Locate the cell with the specified text and output its [X, Y] center coordinate. 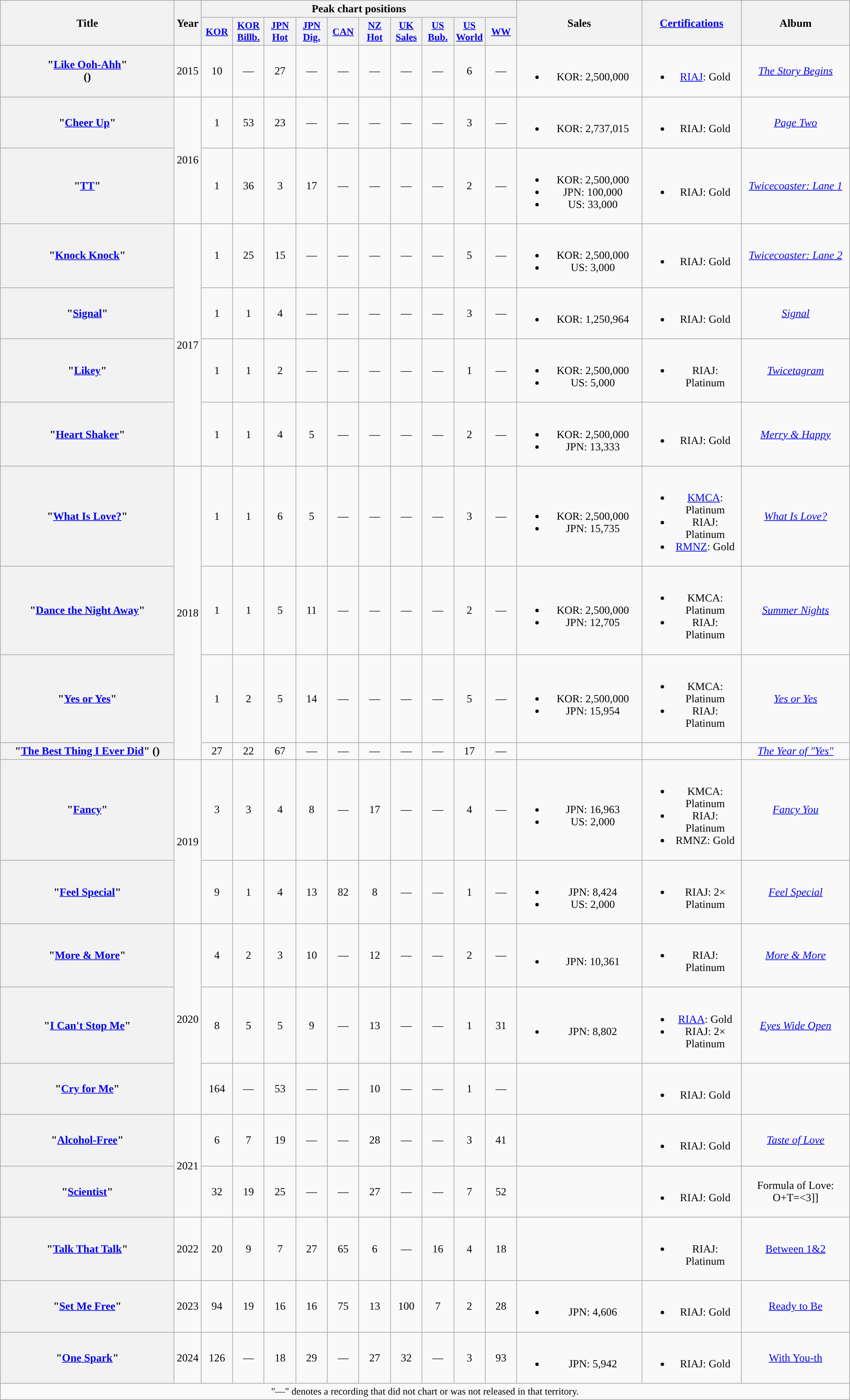
CAN [343, 32]
22 [248, 751]
29 [311, 1357]
93 [501, 1357]
"Signal" [87, 313]
"Cheer Up" [87, 123]
JPN: 5,942 [579, 1357]
"The Best Thing I Ever Did" () [87, 751]
KOR [217, 32]
JPN: 8,802 [579, 1025]
31 [501, 1025]
KOR: 2,500,000JPN: 15,954 [579, 699]
15 [280, 256]
82 [343, 892]
With You-th [796, 1357]
"Knock Knock" [87, 256]
"—" denotes a recording that did not chart or was not released in that territory. [425, 1391]
126 [217, 1357]
"Cry for Me" [87, 1089]
20 [217, 1249]
"Alcohol-Free" [87, 1140]
12 [375, 956]
The Story Begins [796, 71]
Year [188, 23]
Peak chart positions [359, 9]
"I Can't Stop Me" [87, 1025]
41 [501, 1140]
KOR: 2,500,000JPN: 15,735 [579, 516]
2024 [188, 1357]
JPN: 8,424US: 2,000 [579, 892]
Summer Nights [796, 610]
2022 [188, 1249]
"Yes or Yes" [87, 699]
2023 [188, 1306]
2017 [188, 345]
"Talk That Talk" [87, 1249]
2021 [188, 1166]
"TT" [87, 186]
KOR: 2,737,015 [579, 123]
KOR: 2,500,000US: 3,000 [579, 256]
Taste of Love [796, 1140]
Signal [796, 313]
USWorld [469, 32]
Eyes Wide Open [796, 1025]
KOR: 2,500,000US: 5,000 [579, 370]
"What Is Love?" [87, 516]
"More & More" [87, 956]
94 [217, 1306]
"One Spark" [87, 1357]
KOR: 2,500,000JPN: 12,705 [579, 610]
2018 [188, 613]
Yes or Yes [796, 699]
2016 [188, 160]
2019 [188, 842]
23 [280, 123]
More & More [796, 956]
11 [311, 610]
JPN: 4,606 [579, 1306]
JPN Dig. [311, 32]
RIAA: GoldRIAJ: 2× Platinum [692, 1025]
The Year of "Yes" [796, 751]
WW [501, 32]
Twicecoaster: Lane 2 [796, 256]
Album [796, 23]
JPN: 16,963US: 2,000 [579, 810]
Feel Special [796, 892]
Sales [579, 23]
65 [343, 1249]
52 [501, 1191]
KOR: 2,500,000 [579, 71]
164 [217, 1089]
NZHot [375, 32]
JPN: 10,361 [579, 956]
"Heart Shaker" [87, 434]
"Dance the Night Away" [87, 610]
KOR: 1,250,964 [579, 313]
KOR: 2,500,000JPN: 100,000US: 33,000 [579, 186]
Ready to Be [796, 1306]
"Feel Special" [87, 892]
US Bub. [438, 32]
Twicetagram [796, 370]
36 [248, 186]
KORBillb. [248, 32]
"Scientist" [87, 1191]
JPNHot [280, 32]
"Fancy" [87, 810]
75 [343, 1306]
Fancy You [796, 810]
Merry & Happy [796, 434]
2020 [188, 1019]
14 [311, 699]
RIAJ: 2× Platinum [692, 892]
"Like Ooh-Ahh"() [87, 71]
Twicecoaster: Lane 1 [796, 186]
Certifications [692, 23]
67 [280, 751]
KOR: 2,500,000JPN: 13,333 [579, 434]
UK Sales [406, 32]
Page Two [796, 123]
Title [87, 23]
2015 [188, 71]
"Set Me Free" [87, 1306]
Between 1&2 [796, 1249]
Formula of Love: O+T=<3]] [796, 1191]
"Likey" [87, 370]
100 [406, 1306]
What Is Love? [796, 516]
